Return [X, Y] of the center of cell containing provided text 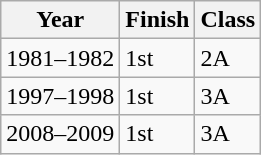
Finish [158, 20]
Class [228, 20]
1997–1998 [60, 96]
2A [228, 58]
Year [60, 20]
2008–2009 [60, 134]
1981–1982 [60, 58]
